Determine the [x, y] coordinate at the center of the cell enclosing the given text.  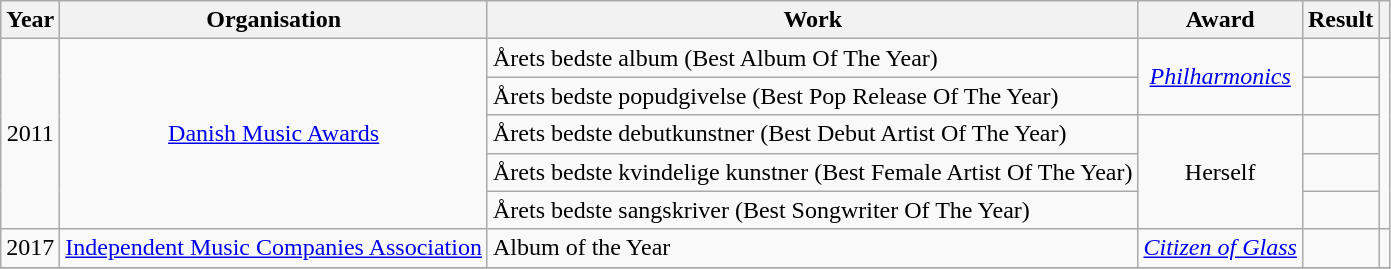
Result [1340, 20]
Årets bedste popudgivelse (Best Pop Release Of The Year) [812, 96]
2011 [30, 134]
Organisation [274, 20]
Årets bedste album (Best Album Of The Year) [812, 58]
Årets bedste debutkunstner (Best Debut Artist Of The Year) [812, 134]
Citizen of Glass [1220, 248]
Årets bedste sangskriver (Best Songwriter Of The Year) [812, 210]
Work [812, 20]
Award [1220, 20]
Album of the Year [812, 248]
Year [30, 20]
2017 [30, 248]
Philharmonics [1220, 77]
Herself [1220, 172]
Independent Music Companies Association [274, 248]
Årets bedste kvindelige kunstner (Best Female Artist Of The Year) [812, 172]
Danish Music Awards [274, 134]
